Find where the given text appears and provide that cell's center as [X, Y] coordinate. 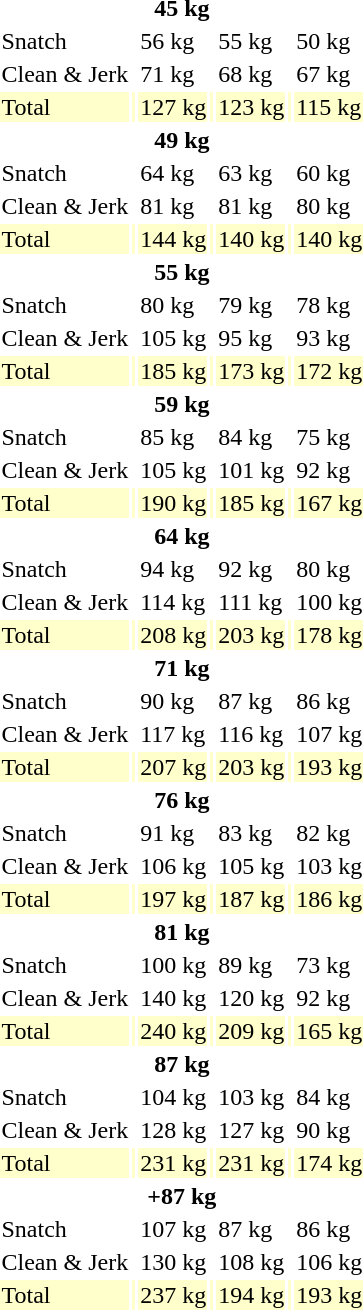
95 kg [252, 338]
190 kg [174, 503]
197 kg [174, 899]
71 kg [174, 74]
90 kg [174, 701]
117 kg [174, 734]
80 kg [174, 305]
173 kg [252, 371]
79 kg [252, 305]
92 kg [252, 569]
64 kg [174, 173]
144 kg [174, 239]
207 kg [174, 767]
101 kg [252, 470]
209 kg [252, 1031]
106 kg [174, 866]
237 kg [174, 1295]
120 kg [252, 998]
84 kg [252, 437]
91 kg [174, 833]
116 kg [252, 734]
104 kg [174, 1097]
85 kg [174, 437]
194 kg [252, 1295]
128 kg [174, 1130]
111 kg [252, 602]
55 kg [252, 41]
89 kg [252, 965]
114 kg [174, 602]
68 kg [252, 74]
100 kg [174, 965]
107 kg [174, 1229]
63 kg [252, 173]
56 kg [174, 41]
94 kg [174, 569]
187 kg [252, 899]
103 kg [252, 1097]
240 kg [174, 1031]
130 kg [174, 1262]
123 kg [252, 107]
208 kg [174, 635]
83 kg [252, 833]
108 kg [252, 1262]
